Determine the [X, Y] coordinate at the center of the cell enclosing the given text.  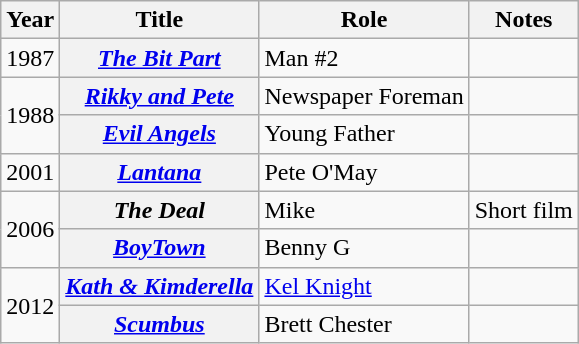
Role [364, 20]
Young Father [364, 134]
1988 [30, 115]
Benny G [364, 248]
Kath & Kimderella [160, 286]
Year [30, 20]
2006 [30, 229]
Short film [524, 210]
Title [160, 20]
The Bit Part [160, 58]
BoyTown [160, 248]
Pete O'May [364, 172]
Scumbus [160, 324]
Man #2 [364, 58]
Evil Angels [160, 134]
Mike [364, 210]
1987 [30, 58]
Brett Chester [364, 324]
Notes [524, 20]
Kel Knight [364, 286]
2001 [30, 172]
2012 [30, 305]
Lantana [160, 172]
Rikky and Pete [160, 96]
Newspaper Foreman [364, 96]
The Deal [160, 210]
